Identify which cell holds the provided text, then report its (X, Y) central coordinate. 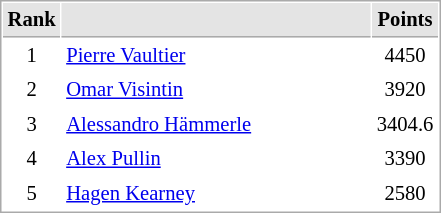
3390 (405, 158)
Rank (32, 20)
4 (32, 158)
3404.6 (405, 124)
2 (32, 90)
2580 (405, 194)
Alex Pullin (216, 158)
Alessandro Hämmerle (216, 124)
1 (32, 56)
Points (405, 20)
4450 (405, 56)
Pierre Vaultier (216, 56)
Omar Visintin (216, 90)
3 (32, 124)
5 (32, 194)
Hagen Kearney (216, 194)
3920 (405, 90)
